Determine the (X, Y) coordinate at the center of the cell enclosing the given text.  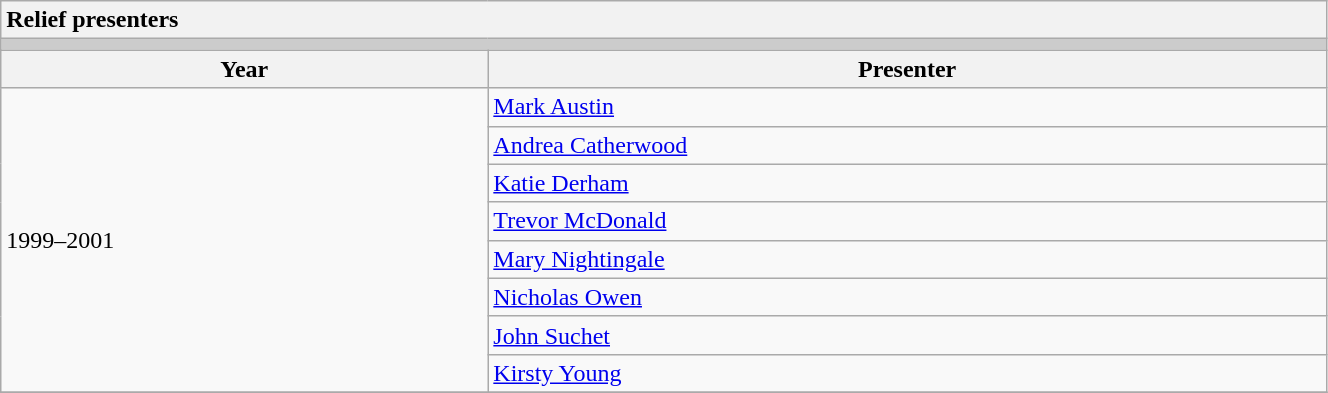
Presenter (908, 69)
Andrea Catherwood (908, 145)
Mary Nightingale (908, 259)
Year (244, 69)
Kirsty Young (908, 373)
Trevor McDonald (908, 221)
Mark Austin (908, 107)
Relief presenters (664, 20)
John Suchet (908, 335)
Nicholas Owen (908, 297)
1999–2001 (244, 240)
Katie Derham (908, 183)
